Scan for the cell matching the given text and deliver its (X, Y) coordinate at center. 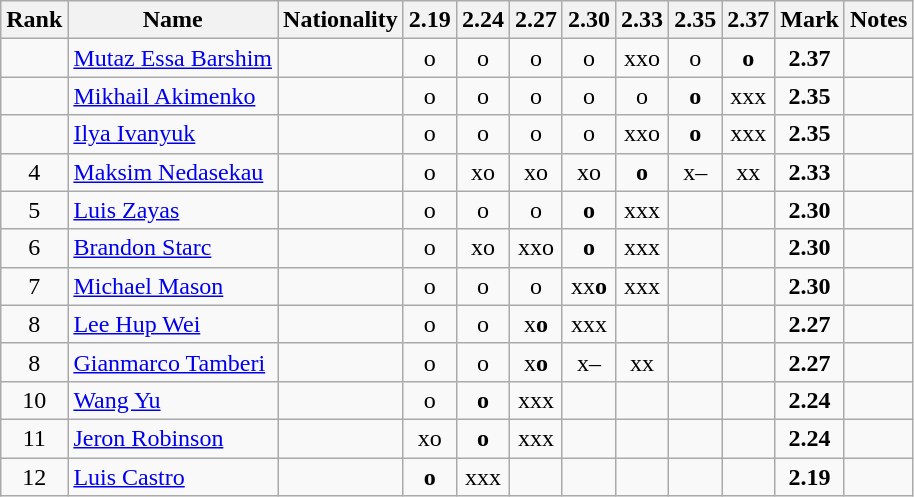
5 (34, 210)
Gianmarco Tamberi (173, 362)
Notes (878, 20)
Ilya Ivanyuk (173, 134)
Luis Zayas (173, 210)
Luis Castro (173, 477)
Michael Mason (173, 286)
Name (173, 20)
Mikhail Akimenko (173, 96)
10 (34, 400)
12 (34, 477)
Maksim Nedasekau (173, 172)
Mark (810, 20)
4 (34, 172)
Brandon Starc (173, 248)
Lee Hup Wei (173, 324)
Rank (34, 20)
7 (34, 286)
Jeron Robinson (173, 438)
6 (34, 248)
Wang Yu (173, 400)
11 (34, 438)
Mutaz Essa Barshim (173, 58)
Nationality (341, 20)
